Search for the cell housing the specified text and yield its (X, Y) center coordinate. 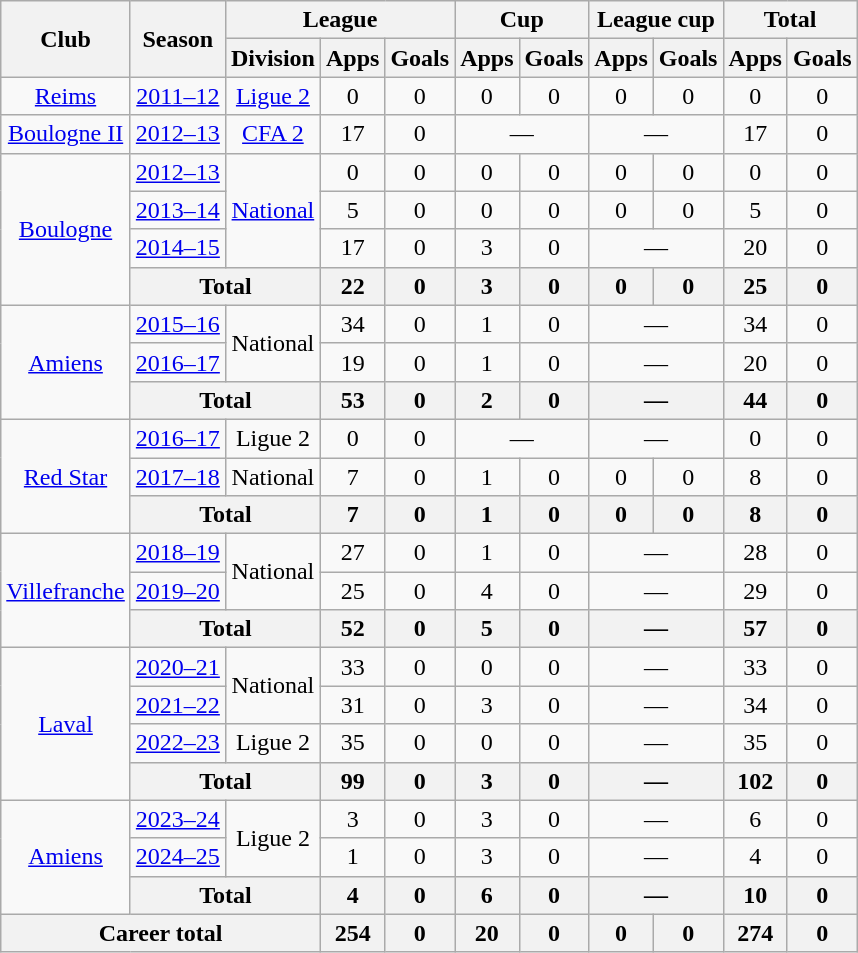
22 (352, 286)
274 (755, 933)
Division (272, 58)
254 (352, 933)
2024–25 (178, 857)
31 (352, 705)
2021–22 (178, 705)
Career total (161, 933)
League cup (656, 20)
2 (487, 400)
27 (352, 553)
Cup (522, 20)
2022–23 (178, 743)
2018–19 (178, 553)
League (340, 20)
2013–14 (178, 210)
53 (352, 400)
57 (755, 629)
Season (178, 39)
2014–15 (178, 248)
Club (66, 39)
Laval (66, 724)
19 (352, 362)
CFA 2 (272, 134)
2017–18 (178, 477)
44 (755, 400)
2011–12 (178, 96)
Boulogne II (66, 134)
2020–21 (178, 667)
2019–20 (178, 591)
52 (352, 629)
Boulogne (66, 229)
99 (352, 781)
29 (755, 591)
Reims (66, 96)
102 (755, 781)
2023–24 (178, 819)
Villefranche (66, 591)
2015–16 (178, 324)
10 (755, 895)
Red Star (66, 476)
28 (755, 553)
